Search for the cell housing the specified text and yield its (X, Y) center coordinate. 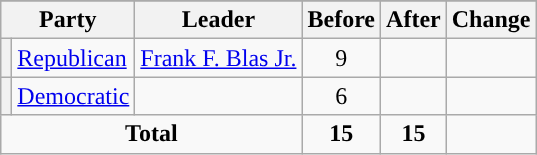
Party (68, 20)
Democratic (74, 96)
Frank F. Blas Jr. (218, 58)
Change (491, 20)
Before (342, 20)
6 (342, 96)
Leader (218, 20)
After (414, 20)
Total (152, 134)
Republican (74, 58)
9 (342, 58)
